Capture the cell that displays the provided text and extract its (X, Y) central coordinate. 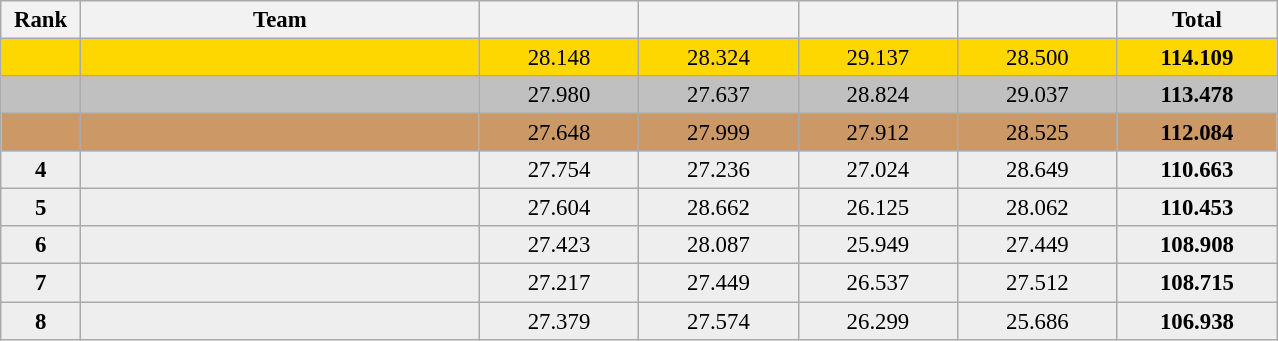
28.062 (1038, 208)
7 (41, 283)
Rank (41, 20)
27.423 (558, 245)
25.686 (1038, 321)
4 (41, 170)
27.754 (558, 170)
110.663 (1197, 170)
27.024 (878, 170)
29.137 (878, 58)
28.087 (718, 245)
27.574 (718, 321)
25.949 (878, 245)
112.084 (1197, 133)
6 (41, 245)
106.938 (1197, 321)
28.324 (718, 58)
108.908 (1197, 245)
26.537 (878, 283)
28.649 (1038, 170)
27.379 (558, 321)
26.125 (878, 208)
28.500 (1038, 58)
27.648 (558, 133)
8 (41, 321)
108.715 (1197, 283)
27.604 (558, 208)
113.478 (1197, 95)
27.236 (718, 170)
Team (280, 20)
27.980 (558, 95)
29.037 (1038, 95)
28.824 (878, 95)
27.512 (1038, 283)
27.912 (878, 133)
26.299 (878, 321)
28.662 (718, 208)
28.148 (558, 58)
27.637 (718, 95)
27.217 (558, 283)
27.999 (718, 133)
110.453 (1197, 208)
5 (41, 208)
Total (1197, 20)
28.525 (1038, 133)
114.109 (1197, 58)
